Locate the cell with the specified text and output its [X, Y] center coordinate. 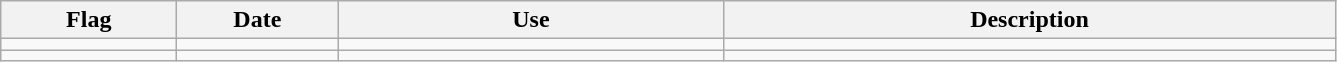
Date [258, 20]
Use [531, 20]
Flag [89, 20]
Description [1030, 20]
